Return the [X, Y] coordinate for the center point of the cell that contains the specified text.  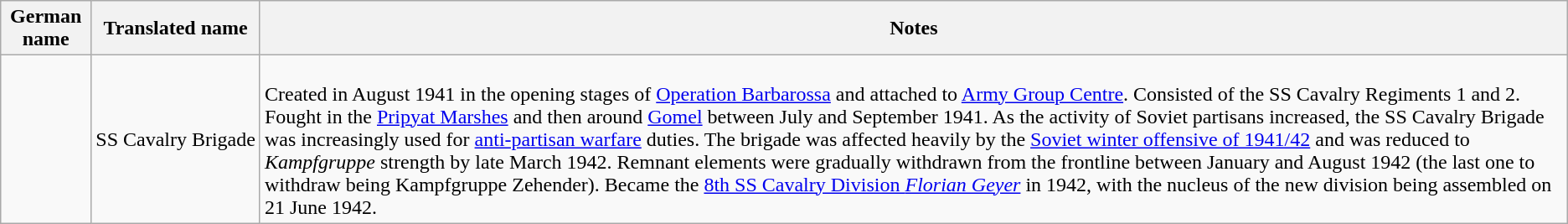
German name [46, 29]
Notes [913, 29]
Translated name [176, 29]
SS Cavalry Brigade [176, 139]
